From the cell containing the given text, extract its center point as [x, y] coordinate. 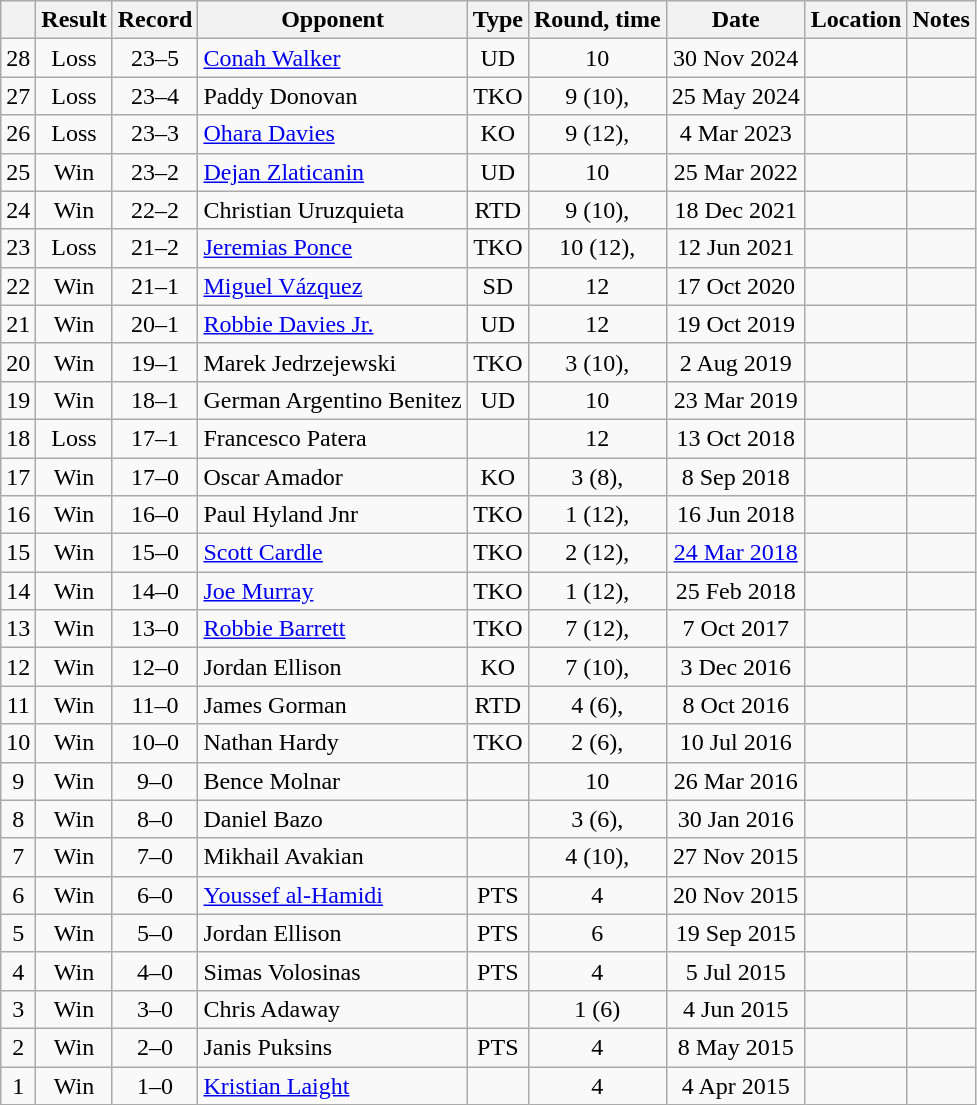
3 (8), [597, 477]
Kristian Laight [332, 1085]
2 (12), [597, 553]
Bence Molnar [332, 781]
21 [18, 324]
23–4 [155, 96]
Francesco Patera [332, 438]
Joe Murray [332, 591]
22 [18, 286]
3 [18, 1009]
16–0 [155, 515]
16 Jun 2018 [736, 515]
24 [18, 210]
Record [155, 20]
28 [18, 58]
4 (6), [597, 705]
Simas Volosinas [332, 971]
17–1 [155, 438]
9 (12), [597, 134]
18–1 [155, 400]
25 [18, 172]
Christian Uruzquieta [332, 210]
18 [18, 438]
10–0 [155, 743]
27 Nov 2015 [736, 857]
17 Oct 2020 [736, 286]
26 Mar 2016 [736, 781]
Miguel Vázquez [332, 286]
8–0 [155, 819]
Nathan Hardy [332, 743]
Janis Puksins [332, 1047]
2–0 [155, 1047]
25 Feb 2018 [736, 591]
9–0 [155, 781]
13–0 [155, 629]
Jeremias Ponce [332, 248]
15–0 [155, 553]
Robbie Davies Jr. [332, 324]
9 [18, 781]
4 Jun 2015 [736, 1009]
30 Nov 2024 [736, 58]
Notes [941, 20]
8 Oct 2016 [736, 705]
25 Mar 2022 [736, 172]
2 (6), [597, 743]
11–0 [155, 705]
Round, time [597, 20]
21–1 [155, 286]
Paddy Donovan [332, 96]
26 [18, 134]
Robbie Barrett [332, 629]
21–2 [155, 248]
German Argentino Benitez [332, 400]
27 [18, 96]
3 Dec 2016 [736, 667]
Marek Jedrzejewski [332, 362]
3–0 [155, 1009]
8 Sep 2018 [736, 477]
23–3 [155, 134]
4 Apr 2015 [736, 1085]
Ohara Davies [332, 134]
11 [18, 705]
8 [18, 819]
19 Oct 2019 [736, 324]
17–0 [155, 477]
23–5 [155, 58]
SD [498, 286]
7 (12), [597, 629]
Scott Cardle [332, 553]
17 [18, 477]
20 Nov 2015 [736, 895]
18 Dec 2021 [736, 210]
13 [18, 629]
Result [74, 20]
Oscar Amador [332, 477]
Chris Adaway [332, 1009]
Type [498, 20]
6–0 [155, 895]
15 [18, 553]
Mikhail Avakian [332, 857]
23 [18, 248]
1–0 [155, 1085]
Daniel Bazo [332, 819]
Opponent [332, 20]
23–2 [155, 172]
16 [18, 515]
20 [18, 362]
14 [18, 591]
3 (6), [597, 819]
22–2 [155, 210]
24 Mar 2018 [736, 553]
4 Mar 2023 [736, 134]
1 (6) [597, 1009]
19 [18, 400]
20–1 [155, 324]
Conah Walker [332, 58]
4 (10), [597, 857]
7–0 [155, 857]
5–0 [155, 933]
Location [856, 20]
19–1 [155, 362]
7 Oct 2017 [736, 629]
10 (12), [597, 248]
19 Sep 2015 [736, 933]
23 Mar 2019 [736, 400]
7 (10), [597, 667]
Youssef al-Hamidi [332, 895]
3 (10), [597, 362]
7 [18, 857]
1 [18, 1085]
25 May 2024 [736, 96]
James Gorman [332, 705]
30 Jan 2016 [736, 819]
14–0 [155, 591]
12 Jun 2021 [736, 248]
8 May 2015 [736, 1047]
4–0 [155, 971]
10 Jul 2016 [736, 743]
13 Oct 2018 [736, 438]
Paul Hyland Jnr [332, 515]
5 Jul 2015 [736, 971]
Date [736, 20]
2 [18, 1047]
12–0 [155, 667]
2 Aug 2019 [736, 362]
5 [18, 933]
Dejan Zlaticanin [332, 172]
